Find where the given text appears and provide that cell's center as [X, Y] coordinate. 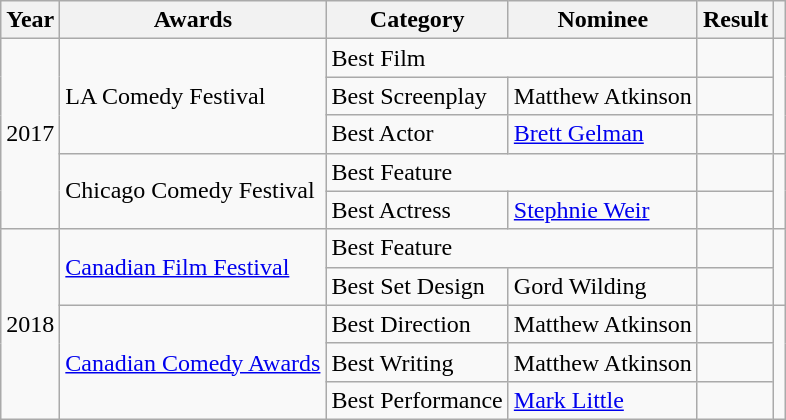
Canadian Film Festival [193, 267]
Gord Wilding [602, 286]
Best Performance [417, 400]
Year [30, 20]
Best Writing [417, 362]
Best Actor [417, 134]
Chicago Comedy Festival [193, 191]
Result [735, 20]
Best Direction [417, 324]
Best Set Design [417, 286]
Best Actress [417, 210]
Awards [193, 20]
2017 [30, 134]
Mark Little [602, 400]
Best Screenplay [417, 96]
Category [417, 20]
Stephnie Weir [602, 210]
Brett Gelman [602, 134]
LA Comedy Festival [193, 96]
Best Film [512, 58]
Canadian Comedy Awards [193, 362]
2018 [30, 324]
Nominee [602, 20]
